Provide the (x, y) coordinate of the cell's center where the given text is located.  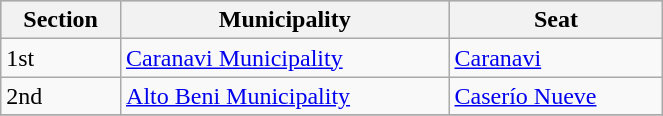
2nd (61, 96)
Municipality (285, 20)
Alto Beni Municipality (285, 96)
Caranavi (556, 58)
Seat (556, 20)
Caserío Nueve (556, 96)
Section (61, 20)
1st (61, 58)
Caranavi Municipality (285, 58)
